Find where the given text appears and provide that cell's center as [x, y] coordinate. 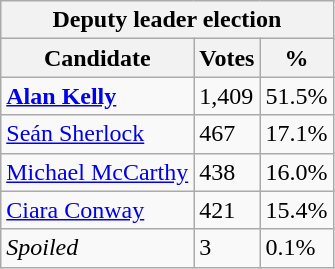
% [296, 58]
Deputy leader election [167, 20]
15.4% [296, 210]
Votes [227, 58]
438 [227, 172]
421 [227, 210]
17.1% [296, 134]
Candidate [98, 58]
Ciara Conway [98, 210]
Seán Sherlock [98, 134]
467 [227, 134]
1,409 [227, 96]
Alan Kelly [98, 96]
Spoiled [98, 248]
3 [227, 248]
51.5% [296, 96]
Michael McCarthy [98, 172]
16.0% [296, 172]
0.1% [296, 248]
